Capture the cell that displays the provided text and extract its [X, Y] central coordinate. 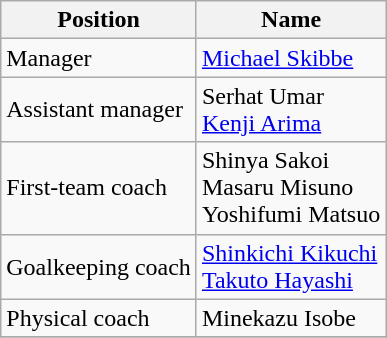
Position [99, 20]
First-team coach [99, 188]
Shinya Sakoi Masaru Misuno Yoshifumi Matsuo [290, 188]
Michael Skibbe [290, 58]
Name [290, 20]
Goalkeeping coach [99, 266]
Physical coach [99, 318]
Shinkichi Kikuchi Takuto Hayashi [290, 266]
Minekazu Isobe [290, 318]
Assistant manager [99, 110]
Manager [99, 58]
Serhat Umar Kenji Arima [290, 110]
